Scan for the cell matching the given text and deliver its (x, y) coordinate at center. 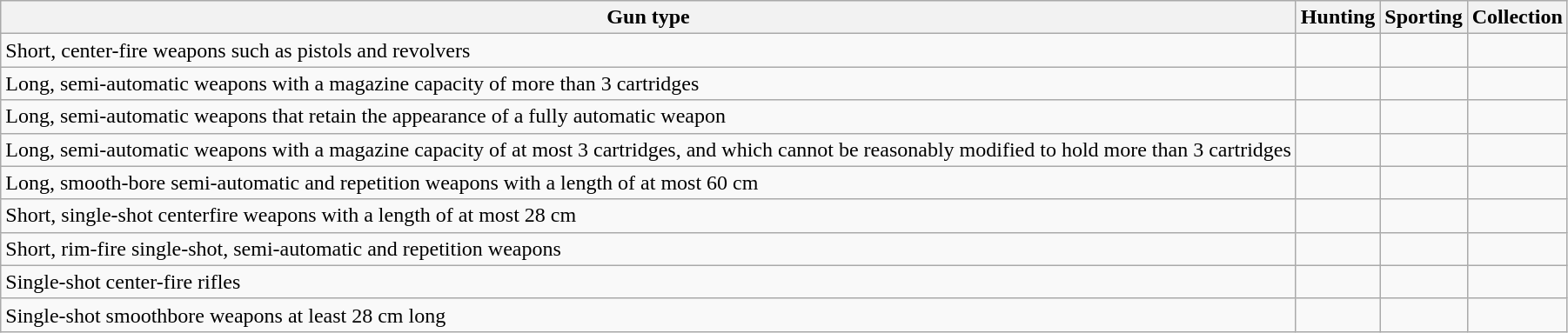
Gun type (649, 17)
Sporting (1424, 17)
Single-shot center-fire rifles (649, 282)
Hunting (1337, 17)
Collection (1518, 17)
Short, rim-fire single-shot, semi-automatic and repetition weapons (649, 249)
Short, center-fire weapons such as pistols and revolvers (649, 50)
Long, semi-automatic weapons with a magazine capacity of more than 3 cartridges (649, 83)
Single-shot smoothbore weapons at least 28 cm long (649, 315)
Long, smooth-bore semi-automatic and repetition weapons with a length of at most 60 cm (649, 183)
Short, single-shot centerfire weapons with a length of at most 28 cm (649, 216)
Long, semi-automatic weapons with a magazine capacity of at most 3 cartridges, and which cannot be reasonably modified to hold more than 3 cartridges (649, 150)
Long, semi-automatic weapons that retain the appearance of a fully automatic weapon (649, 117)
